Find where the given text appears and provide that cell's center as (X, Y) coordinate. 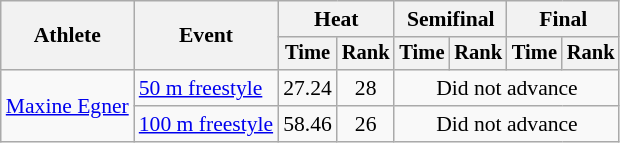
28 (366, 88)
27.24 (308, 88)
Final (563, 19)
Maxine Egner (68, 106)
50 m freestyle (206, 88)
Heat (336, 19)
Event (206, 36)
58.46 (308, 124)
Semifinal (450, 19)
26 (366, 124)
100 m freestyle (206, 124)
Athlete (68, 36)
